Pinpoint the cell where the given text exists, returning its [x, y] midpoint coordinate. 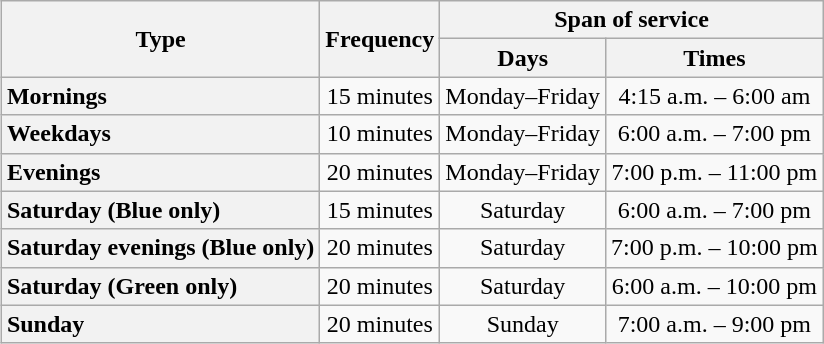
7:00 a.m. – 9:00 pm [715, 324]
6:00 a.m. – 10:00 pm [715, 286]
Frequency [380, 39]
7:00 p.m. – 10:00 pm [715, 248]
Saturday evenings (Blue only) [160, 248]
10 minutes [380, 134]
Saturday (Green only) [160, 286]
7:00 p.m. – 11:00 pm [715, 172]
Evenings [160, 172]
Days [523, 58]
Span of service [632, 20]
Times [715, 58]
4:15 a.m. – 6:00 am [715, 96]
Type [160, 39]
Mornings [160, 96]
Weekdays [160, 134]
Saturday (Blue only) [160, 210]
